Search for the cell housing the specified text and yield its [X, Y] center coordinate. 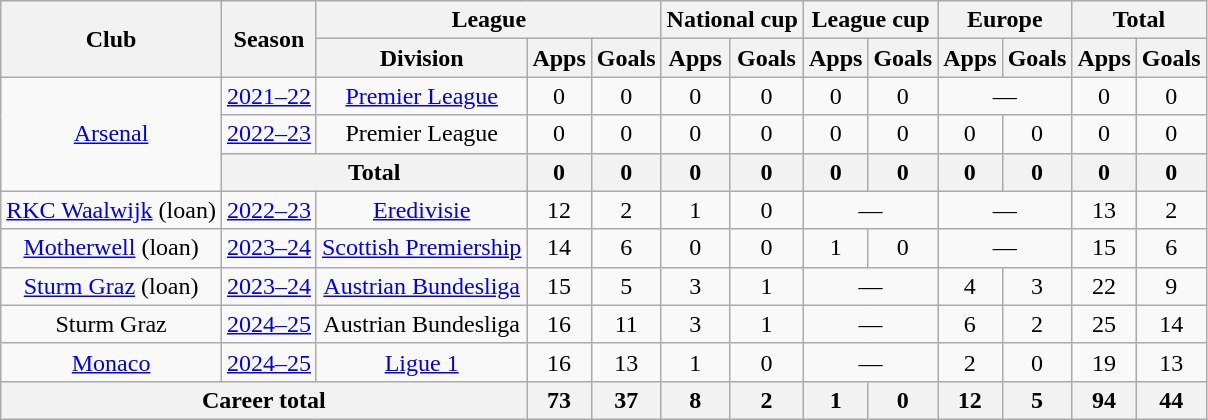
League [488, 20]
Monaco [112, 362]
25 [1104, 324]
4 [970, 286]
Sturm Graz (loan) [112, 286]
22 [1104, 286]
8 [695, 400]
RKC Waalwijk (loan) [112, 210]
Division [421, 58]
Season [268, 39]
Arsenal [112, 134]
2021–22 [268, 96]
Club [112, 39]
19 [1104, 362]
Motherwell (loan) [112, 248]
Scottish Premiership [421, 248]
Ligue 1 [421, 362]
11 [626, 324]
Europe [1005, 20]
National cup [732, 20]
Career total [264, 400]
9 [1171, 286]
44 [1171, 400]
73 [559, 400]
Sturm Graz [112, 324]
37 [626, 400]
94 [1104, 400]
Eredivisie [421, 210]
League cup [870, 20]
